Return the [x, y] coordinate for the center point of the cell that contains the specified text.  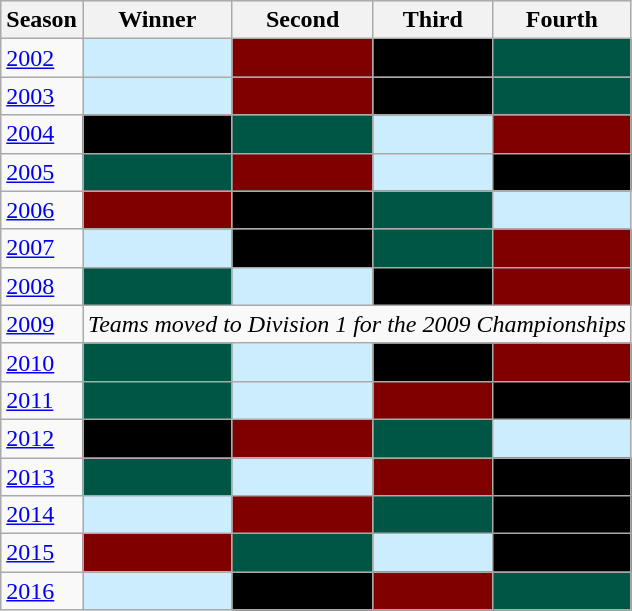
Second [302, 20]
Winner [156, 20]
Fourth [562, 20]
2006 [42, 210]
Season [42, 20]
Third [432, 20]
2014 [42, 515]
2010 [42, 362]
2004 [42, 134]
2005 [42, 172]
2008 [42, 286]
Teams moved to Division 1 for the 2009 Championships [356, 324]
2002 [42, 58]
2015 [42, 553]
2009 [42, 324]
2007 [42, 248]
2012 [42, 438]
2003 [42, 96]
2016 [42, 591]
2011 [42, 400]
2013 [42, 477]
